For the text-containing cell, return its midpoint in (x, y) coordinate format. 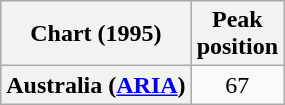
Chart (1995) (96, 34)
Peakposition (237, 34)
67 (237, 85)
Australia (ARIA) (96, 85)
